From the cell containing the given text, extract its center point as (x, y) coordinate. 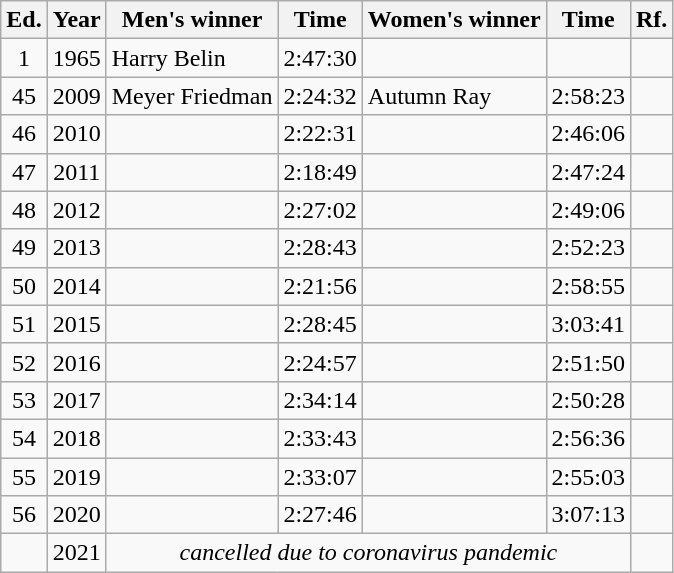
51 (24, 324)
2:34:14 (320, 400)
2014 (76, 286)
3:07:13 (588, 515)
2:24:57 (320, 362)
2015 (76, 324)
1 (24, 58)
2:27:02 (320, 210)
2011 (76, 172)
52 (24, 362)
2:28:43 (320, 248)
2:22:31 (320, 134)
2:18:49 (320, 172)
Autumn Ray (454, 96)
2:24:32 (320, 96)
2:28:45 (320, 324)
2:51:50 (588, 362)
2019 (76, 477)
2:49:06 (588, 210)
2:46:06 (588, 134)
2:27:46 (320, 515)
46 (24, 134)
3:03:41 (588, 324)
Women's winner (454, 20)
53 (24, 400)
2018 (76, 438)
49 (24, 248)
2:21:56 (320, 286)
2017 (76, 400)
2:50:28 (588, 400)
Meyer Friedman (192, 96)
48 (24, 210)
2013 (76, 248)
cancelled due to coronavirus pandemic (368, 553)
1965 (76, 58)
Ed. (24, 20)
2:52:23 (588, 248)
2:33:07 (320, 477)
Year (76, 20)
Rf. (651, 20)
2020 (76, 515)
55 (24, 477)
2:47:30 (320, 58)
2012 (76, 210)
45 (24, 96)
Harry Belin (192, 58)
2009 (76, 96)
2:58:23 (588, 96)
2:33:43 (320, 438)
2:56:36 (588, 438)
47 (24, 172)
2:55:03 (588, 477)
50 (24, 286)
Men's winner (192, 20)
2010 (76, 134)
2021 (76, 553)
54 (24, 438)
56 (24, 515)
2:47:24 (588, 172)
2:58:55 (588, 286)
2016 (76, 362)
